For the text-containing cell, return its midpoint in [X, Y] coordinate format. 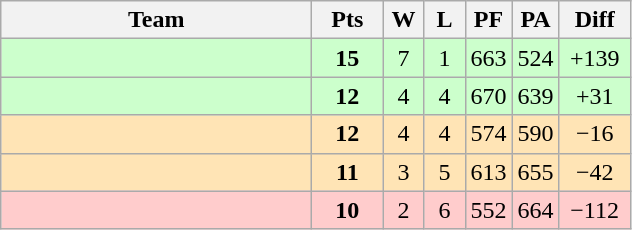
663 [488, 58]
Pts [348, 20]
−42 [594, 172]
2 [404, 210]
524 [536, 58]
+139 [594, 58]
15 [348, 58]
613 [488, 172]
670 [488, 96]
W [404, 20]
552 [488, 210]
10 [348, 210]
7 [404, 58]
590 [536, 134]
Diff [594, 20]
655 [536, 172]
Team [156, 20]
1 [444, 58]
−112 [594, 210]
664 [536, 210]
639 [536, 96]
3 [404, 172]
−16 [594, 134]
PF [488, 20]
PA [536, 20]
L [444, 20]
5 [444, 172]
+31 [594, 96]
574 [488, 134]
6 [444, 210]
11 [348, 172]
